Provide the [x, y] coordinate of the cell's center where the given text is located.  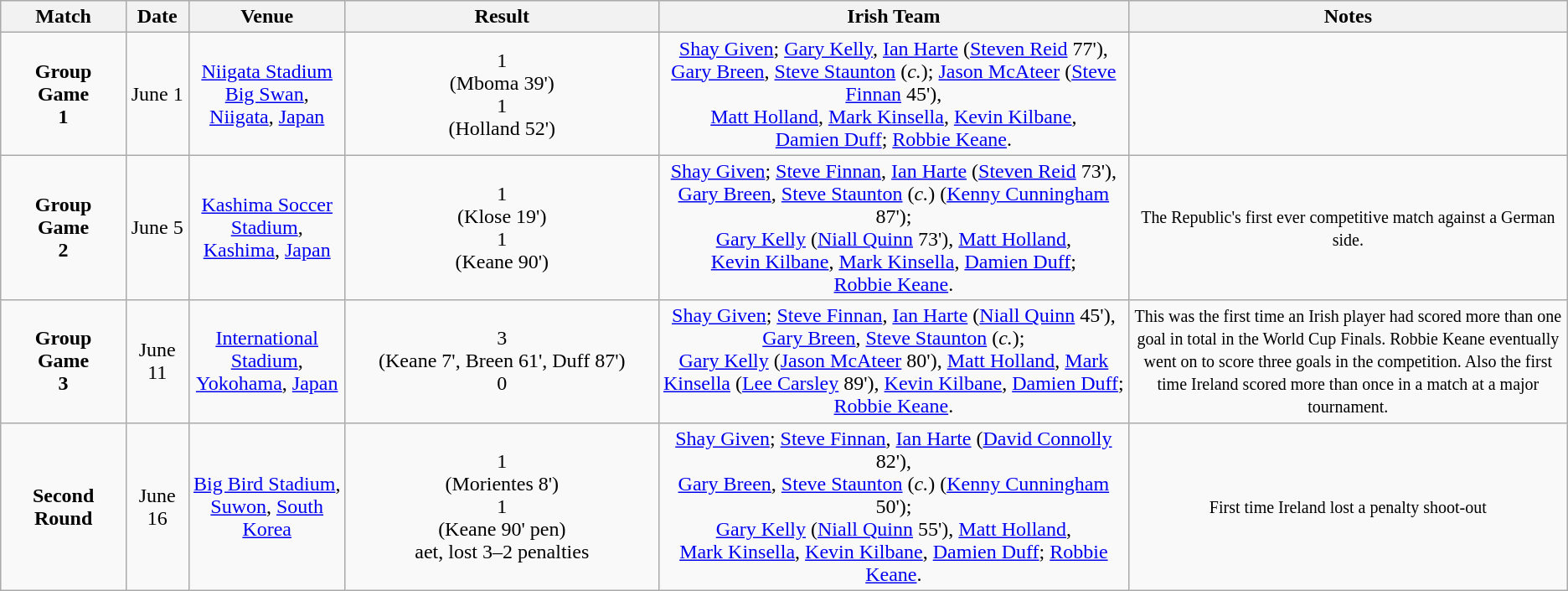
Notes [1348, 17]
Result [502, 17]
Niigata Stadium Big Swan, Niigata, Japan [266, 94]
Date [157, 17]
Second Round [64, 506]
Irish Team [893, 17]
1(Morientes 8') 1 (Keane 90' pen)aet, lost 3–2 penalties [502, 506]
1(Klose 19') 1 (Keane 90') [502, 228]
Group Game 2 [64, 228]
June 5 [157, 228]
June 1 [157, 94]
Kashima Soccer Stadium, Kashima, Japan [266, 228]
Venue [266, 17]
Group Game 3 [64, 361]
3(Keane 7', Breen 61', Duff 87') 0 [502, 361]
June 16 [157, 506]
The Republic's first ever competitive match against a German side. [1348, 228]
Group Game 1 [64, 94]
June 11 [157, 361]
Match [64, 17]
First time Ireland lost a penalty shoot-out [1348, 506]
Big Bird Stadium, Suwon, South Korea [266, 506]
International Stadium, Yokohama, Japan [266, 361]
1(Mboma 39') 1 (Holland 52') [502, 94]
